Determine the [X, Y] coordinate at the center of the cell enclosing the given text.  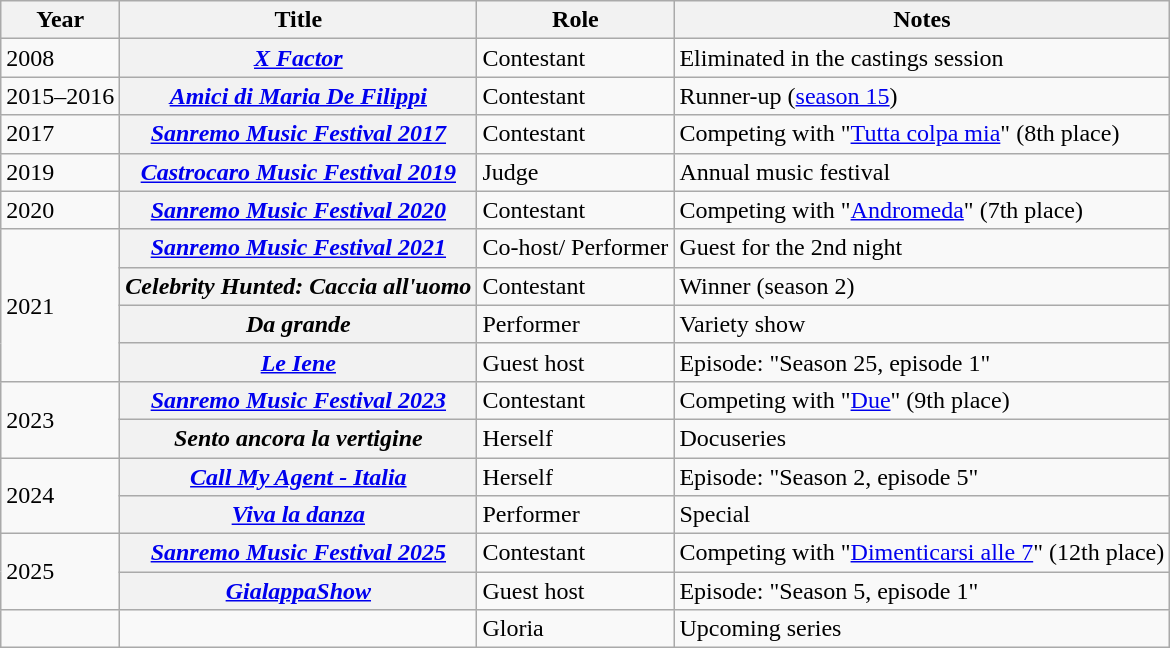
Title [298, 20]
2021 [60, 305]
Sanremo Music Festival 2017 [298, 134]
2019 [60, 172]
Episode: "Season 25, episode 1" [922, 362]
Eliminated in the castings session [922, 58]
2020 [60, 210]
Sento ancora la vertigine [298, 438]
2017 [60, 134]
2008 [60, 58]
Judge [576, 172]
Sanremo Music Festival 2023 [298, 400]
Da grande [298, 324]
Le Iene [298, 362]
Competing with "Dimenticarsi alle 7" (12th place) [922, 553]
Sanremo Music Festival 2020 [298, 210]
Sanremo Music Festival 2021 [298, 248]
Annual music festival [922, 172]
Variety show [922, 324]
Competing with "Andromeda" (7th place) [922, 210]
Celebrity Hunted: Caccia all'uomo [298, 286]
Notes [922, 20]
Viva la danza [298, 515]
Special [922, 515]
Competing with "Due" (9th place) [922, 400]
Call My Agent - Italia [298, 477]
Runner-up (season 15) [922, 96]
Competing with "Tutta colpa mia" (8th place) [922, 134]
Gloria [576, 629]
Co-host/ Performer [576, 248]
Episode: "Season 2, episode 5" [922, 477]
Role [576, 20]
2015–2016 [60, 96]
Sanremo Music Festival 2025 [298, 553]
Castrocaro Music Festival 2019 [298, 172]
X Factor [298, 58]
2025 [60, 572]
GialappaShow [298, 591]
Winner (season 2) [922, 286]
Guest for the 2nd night [922, 248]
Docuseries [922, 438]
2024 [60, 496]
Year [60, 20]
Upcoming series [922, 629]
2023 [60, 419]
Episode: "Season 5, episode 1" [922, 591]
Amici di Maria De Filippi [298, 96]
